From the cell containing the given text, extract its center point as [X, Y] coordinate. 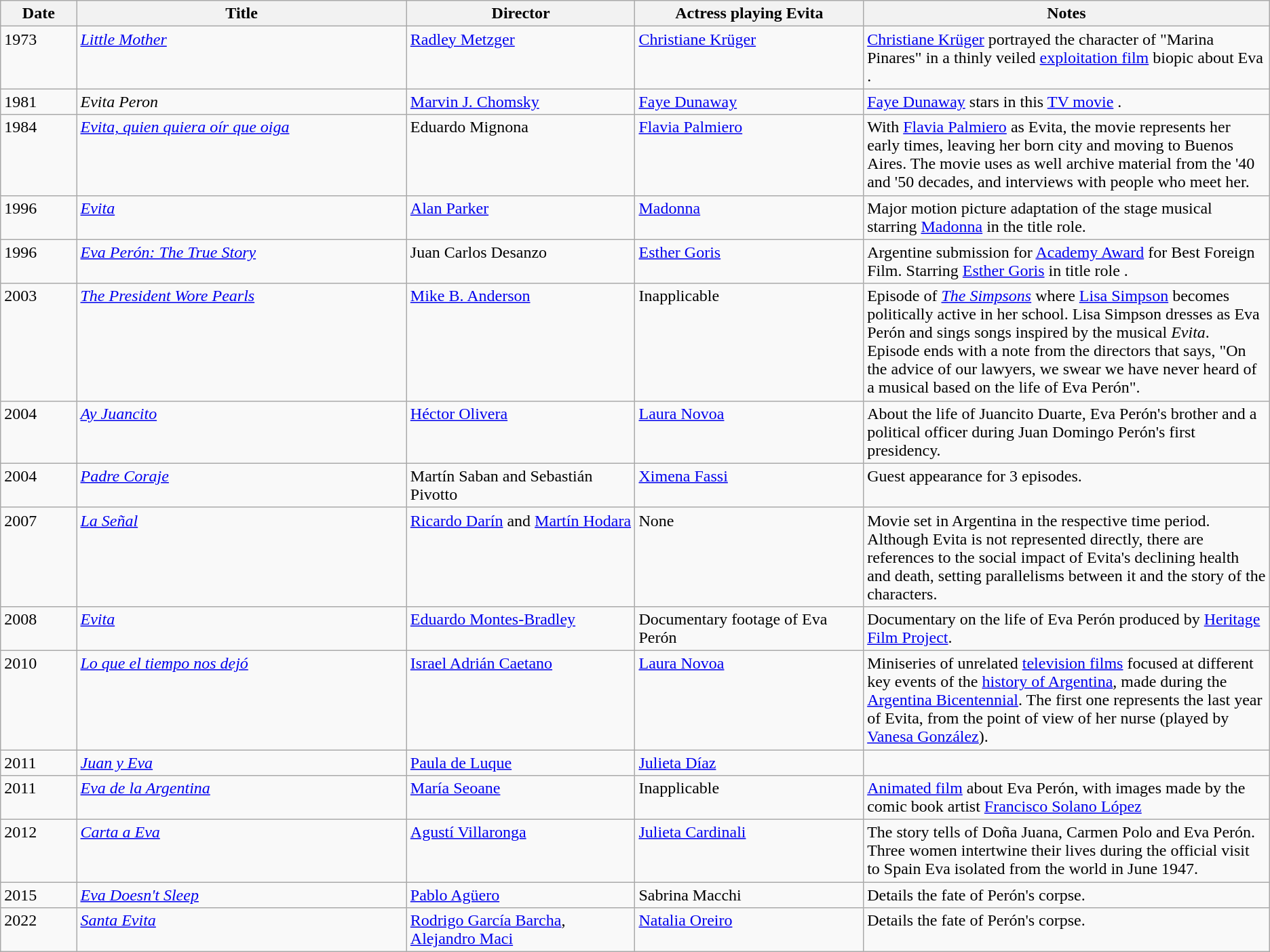
Actress playing Evita [749, 14]
1981 [39, 102]
Mike B. Anderson [521, 342]
2007 [39, 557]
1984 [39, 155]
2015 [39, 895]
2003 [39, 342]
Pablo Agüero [521, 895]
1973 [39, 58]
Eduardo Mignona [521, 155]
Major motion picture adaptation of the stage musical starring Madonna in the title role. [1066, 217]
Date [39, 14]
Evita Peron [242, 102]
Notes [1066, 14]
Héctor Olivera [521, 432]
Christiane Krüger portrayed the character of "Marina Pinares" in a thinly veiled exploitation film biopic about Eva . [1066, 58]
Documentary on the life of Eva Perón produced by Heritage Film Project. [1066, 628]
2012 [39, 851]
Padre Coraje [242, 485]
Julieta Cardinali [749, 851]
Paula de Luque [521, 763]
Guest appearance for 3 episodes. [1066, 485]
Natalia Oreiro [749, 930]
Argentine submission for Academy Award for Best Foreign Film. Starring Esther Goris in title role . [1066, 262]
María Seoane [521, 797]
2022 [39, 930]
The President Wore Pearls [242, 342]
Little Mother [242, 58]
Radley Metzger [521, 58]
Title [242, 14]
Martín Saban and Sebastián Pivotto [521, 485]
Juan y Eva [242, 763]
None [749, 557]
Israel Adrián Caetano [521, 700]
Eduardo Montes-Bradley [521, 628]
Evita, quien quiera oír que oiga [242, 155]
Animated film about Eva Perón, with images made by the comic book artist Francisco Solano López [1066, 797]
La Señal [242, 557]
Carta a Eva [242, 851]
Lo que el tiempo nos dejó [242, 700]
Ximena Fassi [749, 485]
Eva de la Argentina [242, 797]
Alan Parker [521, 217]
Esther Goris [749, 262]
Faye Dunaway stars in this TV movie . [1066, 102]
Faye Dunaway [749, 102]
Documentary footage of Eva Perón [749, 628]
Eva Perón: The True Story [242, 262]
Flavia Palmiero [749, 155]
Christiane Krüger [749, 58]
Eva Doesn't Sleep [242, 895]
Julieta Díaz [749, 763]
2008 [39, 628]
Madonna [749, 217]
About the life of Juancito Duarte, Eva Perón's brother and a political officer during Juan Domingo Perón's first presidency. [1066, 432]
Ay Juancito [242, 432]
2010 [39, 700]
Juan Carlos Desanzo [521, 262]
Agustí Villaronga [521, 851]
Santa Evita [242, 930]
Marvin J. Chomsky [521, 102]
Director [521, 14]
Rodrigo García Barcha, Alejandro Maci [521, 930]
Sabrina Macchi [749, 895]
Ricardo Darín and Martín Hodara [521, 557]
